Scan for the cell matching the given text and deliver its [x, y] coordinate at center. 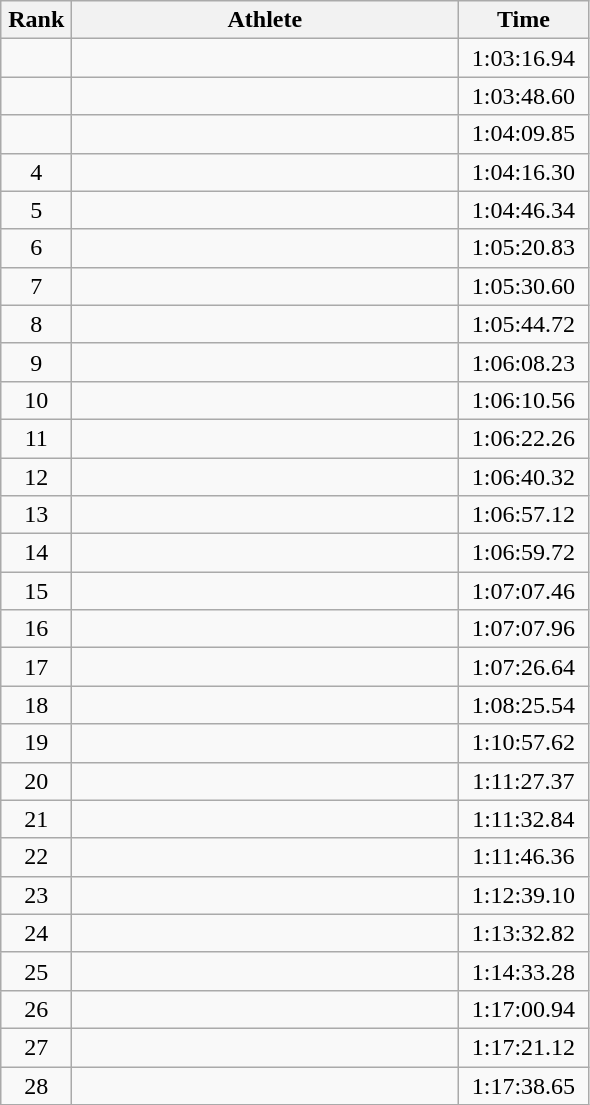
8 [36, 324]
28 [36, 1085]
1:17:21.12 [524, 1047]
1:05:30.60 [524, 286]
1:06:22.26 [524, 438]
24 [36, 933]
1:13:32.82 [524, 933]
1:10:57.62 [524, 743]
26 [36, 1009]
17 [36, 667]
1:06:59.72 [524, 553]
1:03:48.60 [524, 96]
1:04:46.34 [524, 210]
1:04:09.85 [524, 134]
6 [36, 248]
1:03:16.94 [524, 58]
Athlete [265, 20]
Rank [36, 20]
1:17:00.94 [524, 1009]
1:11:27.37 [524, 781]
19 [36, 743]
1:06:10.56 [524, 400]
1:08:25.54 [524, 705]
21 [36, 819]
Time [524, 20]
4 [36, 172]
1:12:39.10 [524, 895]
5 [36, 210]
1:07:26.64 [524, 667]
20 [36, 781]
11 [36, 438]
16 [36, 629]
14 [36, 553]
1:04:16.30 [524, 172]
1:05:44.72 [524, 324]
9 [36, 362]
1:07:07.46 [524, 591]
1:11:32.84 [524, 819]
15 [36, 591]
13 [36, 515]
1:06:08.23 [524, 362]
27 [36, 1047]
18 [36, 705]
1:14:33.28 [524, 971]
1:07:07.96 [524, 629]
1:17:38.65 [524, 1085]
1:06:57.12 [524, 515]
23 [36, 895]
22 [36, 857]
10 [36, 400]
1:05:20.83 [524, 248]
1:11:46.36 [524, 857]
1:06:40.32 [524, 477]
7 [36, 286]
25 [36, 971]
12 [36, 477]
